Find where the given text appears and provide that cell's center as [X, Y] coordinate. 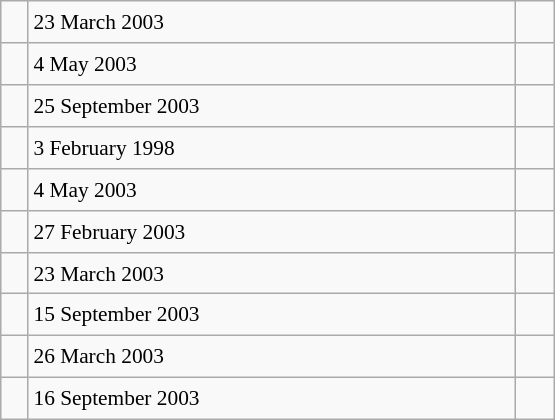
26 March 2003 [272, 357]
25 September 2003 [272, 106]
15 September 2003 [272, 315]
27 February 2003 [272, 231]
16 September 2003 [272, 399]
3 February 1998 [272, 148]
